Capture the cell that displays the provided text and extract its (X, Y) central coordinate. 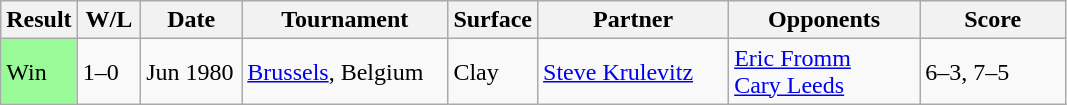
Eric Fromm Cary Leeds (824, 72)
Partner (634, 20)
Opponents (824, 20)
Steve Krulevitz (634, 72)
Brussels, Belgium (345, 72)
Surface (493, 20)
Date (192, 20)
Result (39, 20)
W/L (109, 20)
1–0 (109, 72)
Win (39, 72)
Score (993, 20)
Jun 1980 (192, 72)
Clay (493, 72)
6–3, 7–5 (993, 72)
Tournament (345, 20)
